For the text-containing cell, return its midpoint in (X, Y) coordinate format. 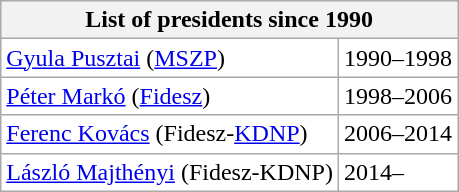
László Majthényi (Fidesz-KDNP) (170, 172)
Péter Markó (Fidesz) (170, 96)
1990–1998 (398, 58)
2014– (398, 172)
List of presidents since 1990 (230, 20)
Gyula Pusztai (MSZP) (170, 58)
Ferenc Kovács (Fidesz-KDNP) (170, 134)
2006–2014 (398, 134)
1998–2006 (398, 96)
